For the text-containing cell, return its midpoint in (X, Y) coordinate format. 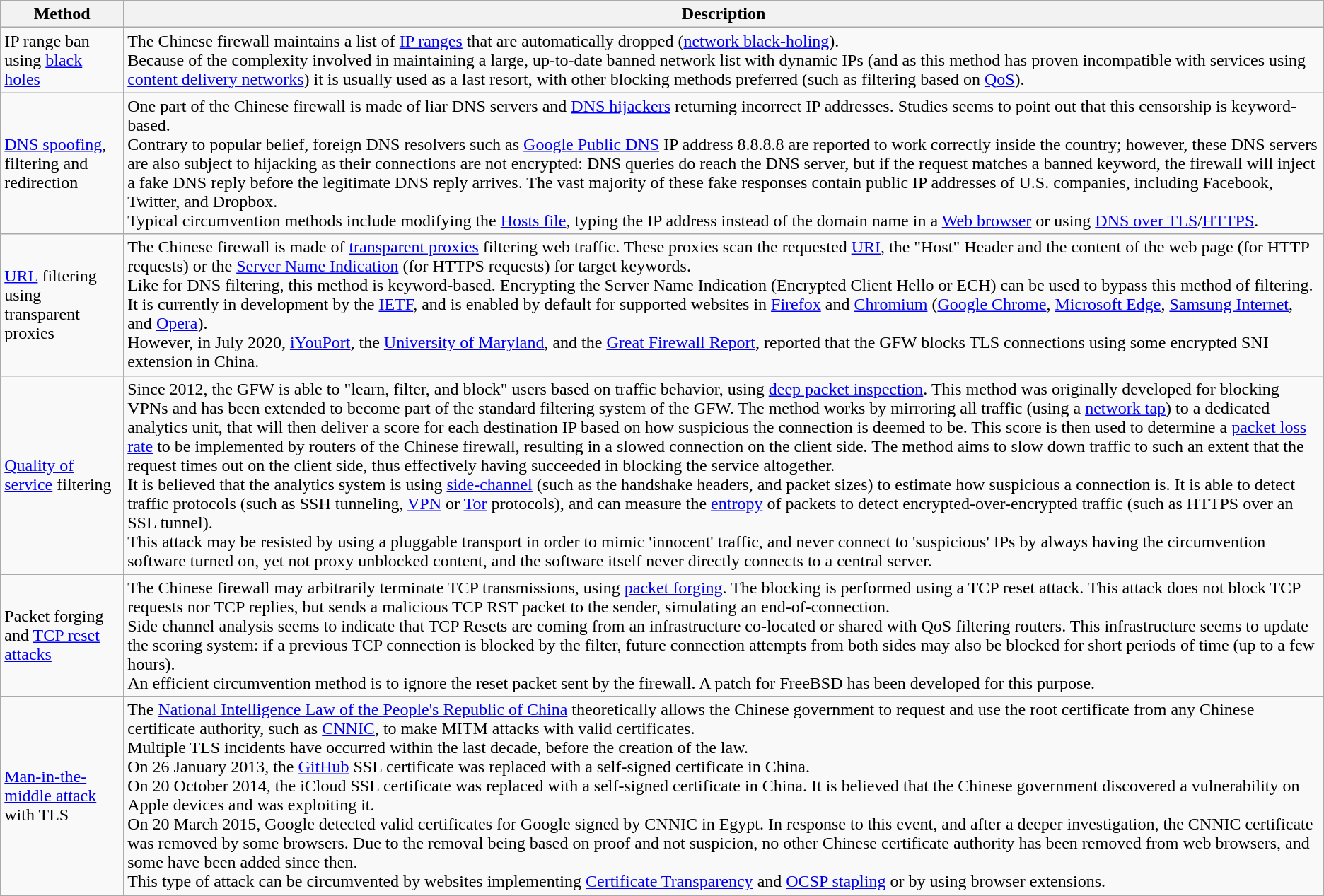
Description (724, 14)
Man-in-the-middle attack with TLS (62, 796)
URL filtering using transparent proxies (62, 305)
Quality of service filtering (62, 475)
DNS spoofing, filtering and redirection (62, 163)
Method (62, 14)
IP range ban using black holes (62, 60)
Packet forging and TCP reset attacks (62, 635)
